Determine the (x, y) coordinate at the center of the cell enclosing the given text.  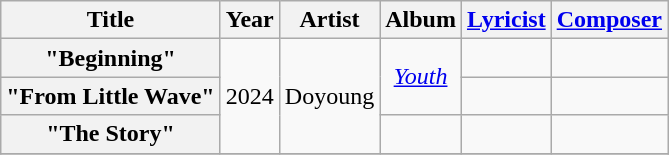
Album (421, 20)
Title (110, 20)
Doyoung (329, 96)
Composer (609, 20)
Year (250, 20)
2024 (250, 96)
"From Little Wave" (110, 96)
Lyricist (506, 20)
"Beginning" (110, 58)
Youth (421, 77)
Artist (329, 20)
"The Story" (110, 134)
